Return [x, y] of the center of cell containing provided text 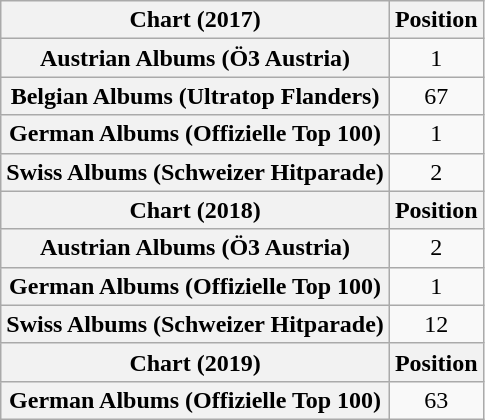
Chart (2019) [196, 362]
Belgian Albums (Ultratop Flanders) [196, 96]
Chart (2017) [196, 20]
Chart (2018) [196, 210]
12 [436, 324]
67 [436, 96]
63 [436, 400]
